Search for the cell housing the specified text and yield its (x, y) center coordinate. 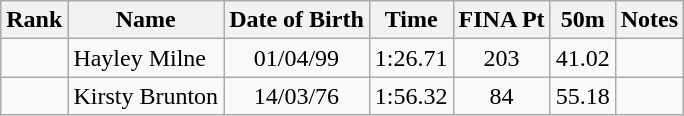
01/04/99 (297, 58)
Hayley Milne (146, 58)
55.18 (582, 96)
50m (582, 20)
Name (146, 20)
41.02 (582, 58)
Time (411, 20)
203 (502, 58)
84 (502, 96)
Notes (649, 20)
FINA Pt (502, 20)
Rank (34, 20)
14/03/76 (297, 96)
1:26.71 (411, 58)
Kirsty Brunton (146, 96)
1:56.32 (411, 96)
Date of Birth (297, 20)
